Return the (x, y) coordinate for the center point of the cell that contains the specified text.  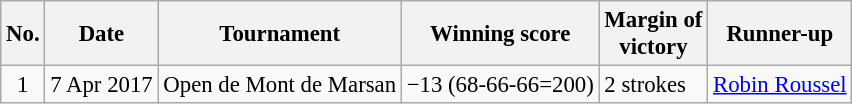
No. (23, 34)
Runner-up (780, 34)
7 Apr 2017 (102, 85)
−13 (68-66-66=200) (500, 85)
Tournament (280, 34)
Robin Roussel (780, 85)
Margin ofvictory (654, 34)
1 (23, 85)
Winning score (500, 34)
Open de Mont de Marsan (280, 85)
Date (102, 34)
2 strokes (654, 85)
